Search for the cell housing the specified text and yield its [X, Y] center coordinate. 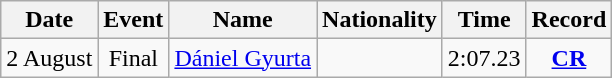
Date [50, 20]
Nationality [380, 20]
Record [569, 20]
Name [243, 20]
Final [134, 58]
CR [569, 58]
2 August [50, 58]
Dániel Gyurta [243, 58]
Event [134, 20]
2:07.23 [484, 58]
Time [484, 20]
